Determine the [x, y] coordinate at the center of the cell enclosing the given text.  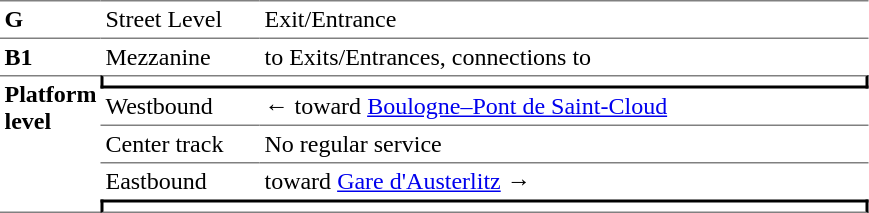
Center track [180, 145]
B1 [50, 57]
Exit/Entrance [564, 19]
toward Gare d'Austerlitz → [564, 182]
Street Level [180, 19]
Eastbound [180, 182]
Westbound [180, 107]
← toward Boulogne–Pont de Saint-Cloud [564, 107]
G [50, 19]
No regular service [564, 145]
to Exits/Entrances, connections to [564, 57]
Platform level [50, 144]
Mezzanine [180, 57]
